Detect which cell encompasses the target text, then output its [x, y] center coordinate. 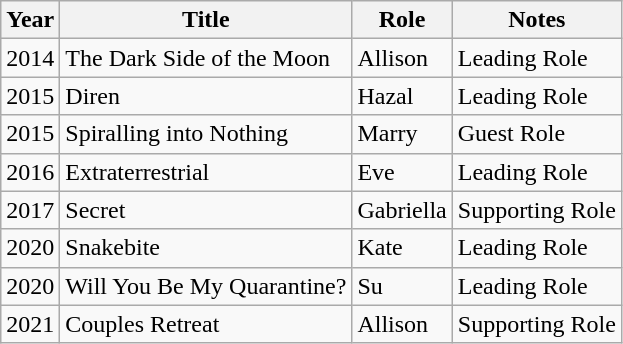
Will You Be My Quarantine? [206, 286]
Diren [206, 96]
Extraterrestrial [206, 172]
The Dark Side of the Moon [206, 58]
Kate [402, 248]
Title [206, 20]
Role [402, 20]
Marry [402, 134]
Hazal [402, 96]
2016 [30, 172]
Year [30, 20]
Gabriella [402, 210]
2014 [30, 58]
Notes [536, 20]
2017 [30, 210]
Su [402, 286]
Guest Role [536, 134]
Spiralling into Nothing [206, 134]
Secret [206, 210]
Eve [402, 172]
Snakebite [206, 248]
Couples Retreat [206, 324]
2021 [30, 324]
